Pinpoint the cell where the given text exists, returning its (x, y) midpoint coordinate. 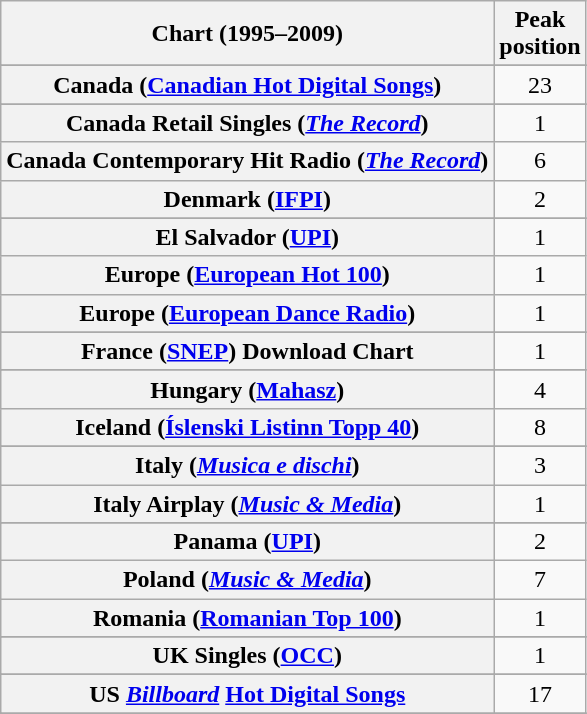
Romania (Romanian Top 100) (248, 618)
4 (540, 389)
8 (540, 427)
Italy Airplay (Music & Media) (248, 503)
France (SNEP) Download Chart (248, 351)
Poland (Music & Media) (248, 580)
Canada Contemporary Hit Radio (The Record) (248, 161)
Canada (Canadian Hot Digital Songs) (248, 85)
17 (540, 694)
Europe (European Hot 100) (248, 275)
Iceland (Íslenski Listinn Topp 40) (248, 427)
US Billboard Hot Digital Songs (248, 694)
3 (540, 465)
Chart (1995–2009) (248, 34)
Europe (European Dance Radio) (248, 313)
Canada Retail Singles (The Record) (248, 123)
6 (540, 161)
Hungary (Mahasz) (248, 389)
Panama (UPI) (248, 542)
23 (540, 85)
UK Singles (OCC) (248, 656)
Denmark (IFPI) (248, 199)
Italy (Musica e dischi) (248, 465)
El Salvador (UPI) (248, 237)
Peakposition (540, 34)
7 (540, 580)
